Return [x, y] of the center of cell containing provided text 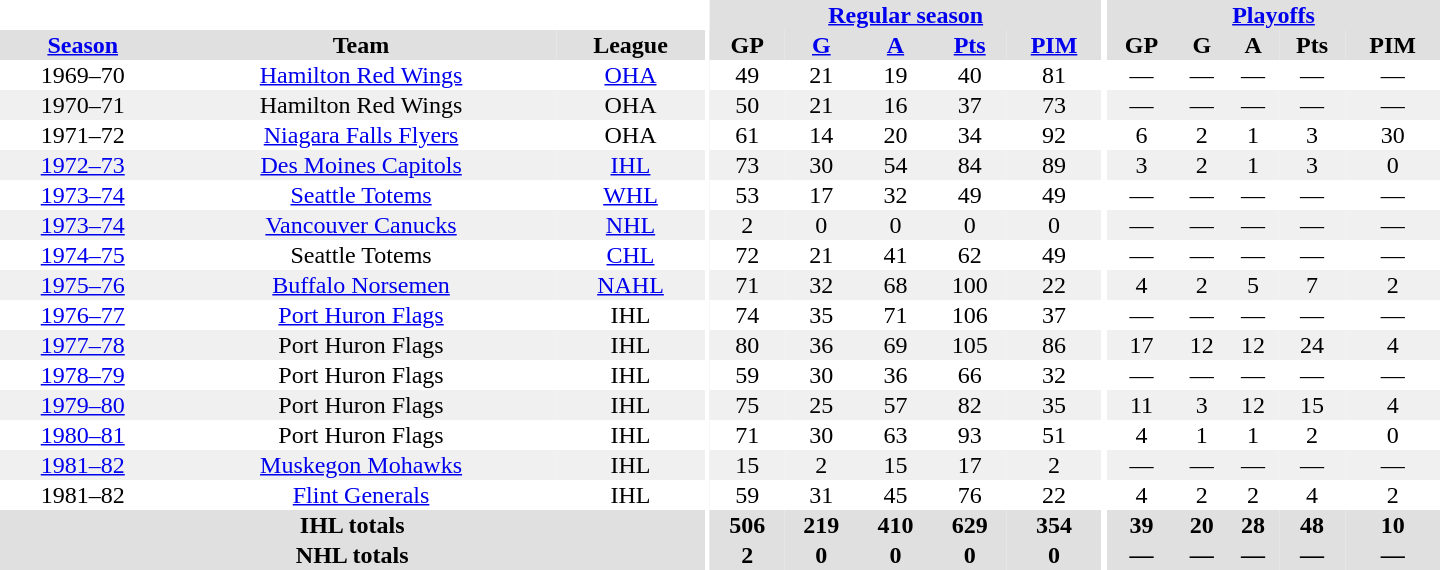
106 [970, 315]
28 [1252, 525]
105 [970, 345]
5 [1252, 285]
63 [895, 435]
10 [1392, 525]
93 [970, 435]
Muskegon Mohawks [360, 465]
1970–71 [82, 105]
NHL totals [352, 555]
1972–73 [82, 165]
84 [970, 165]
Niagara Falls Flyers [360, 135]
68 [895, 285]
72 [747, 255]
100 [970, 285]
61 [747, 135]
89 [1054, 165]
19 [895, 75]
1980–81 [82, 435]
WHL [631, 195]
Des Moines Capitols [360, 165]
Regular season [906, 15]
14 [821, 135]
1971–72 [82, 135]
1976–77 [82, 315]
6 [1142, 135]
82 [970, 405]
IHL totals [352, 525]
45 [895, 495]
66 [970, 375]
11 [1142, 405]
1969–70 [82, 75]
CHL [631, 255]
50 [747, 105]
1979–80 [82, 405]
219 [821, 525]
76 [970, 495]
1975–76 [82, 285]
24 [1312, 345]
57 [895, 405]
Flint Generals [360, 495]
Playoffs [1274, 15]
69 [895, 345]
1974–75 [82, 255]
7 [1312, 285]
League [631, 45]
54 [895, 165]
NAHL [631, 285]
48 [1312, 525]
16 [895, 105]
Vancouver Canucks [360, 225]
86 [1054, 345]
Season [82, 45]
39 [1142, 525]
1977–78 [82, 345]
51 [1054, 435]
NHL [631, 225]
25 [821, 405]
41 [895, 255]
Team [360, 45]
1978–79 [82, 375]
31 [821, 495]
506 [747, 525]
Buffalo Norsemen [360, 285]
74 [747, 315]
92 [1054, 135]
80 [747, 345]
410 [895, 525]
75 [747, 405]
81 [1054, 75]
62 [970, 255]
40 [970, 75]
53 [747, 195]
629 [970, 525]
354 [1054, 525]
34 [970, 135]
